Provide the [x, y] coordinate of the cell's center where the given text is located.  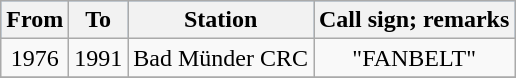
From [35, 20]
Station [221, 20]
Bad Münder CRC [221, 58]
To [98, 20]
1991 [98, 58]
1976 [35, 58]
Call sign; remarks [414, 20]
"FANBELT" [414, 58]
